Search for the cell housing the specified text and yield its [x, y] center coordinate. 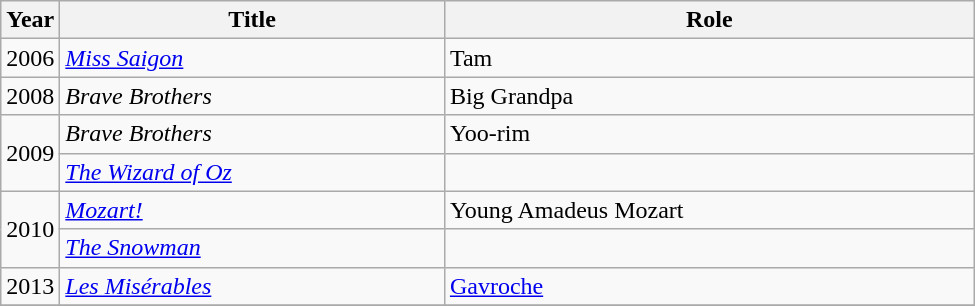
Les Misérables [252, 286]
Gavroche [709, 286]
The Snowman [252, 248]
Role [709, 20]
2013 [30, 286]
2006 [30, 58]
2010 [30, 229]
Tam [709, 58]
Mozart! [252, 210]
Yoo-rim [709, 134]
2008 [30, 96]
2009 [30, 153]
Title [252, 20]
Big Grandpa [709, 96]
Miss Saigon [252, 58]
The Wizard of Oz [252, 172]
Young Amadeus Mozart [709, 210]
Year [30, 20]
